Scan for the cell matching the given text and deliver its (x, y) coordinate at center. 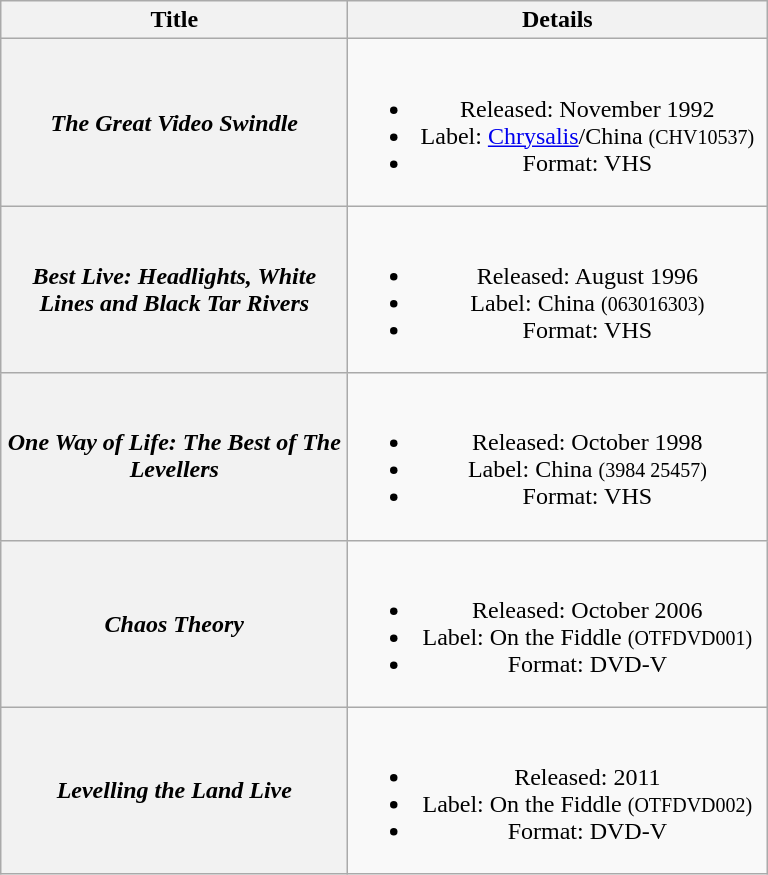
Title (174, 20)
Best Live: Headlights, White Lines and Black Tar Rivers (174, 290)
Released: August 1996Label: China (063016303)Format: VHS (558, 290)
Levelling the Land Live (174, 790)
Chaos Theory (174, 624)
Released: October 1998Label: China (3984 25457)Format: VHS (558, 456)
Released: 2011Label: On the Fiddle (OTFDVD002)Format: DVD-V (558, 790)
Details (558, 20)
Released: November 1992Label: Chrysalis/China (CHV10537)Format: VHS (558, 122)
One Way of Life: The Best of The Levellers (174, 456)
Released: October 2006Label: On the Fiddle (OTFDVD001)Format: DVD-V (558, 624)
The Great Video Swindle (174, 122)
